Capture the cell that displays the provided text and extract its (x, y) central coordinate. 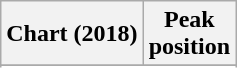
Chart (2018) (72, 34)
Peakposition (189, 34)
